Return the (x, y) coordinate for the center point of the cell that contains the specified text.  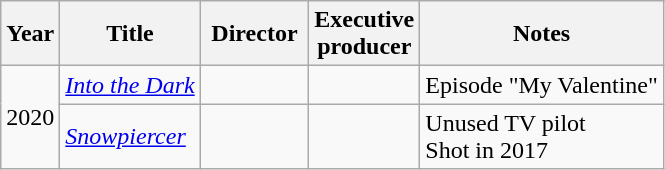
2020 (30, 118)
Title (130, 34)
Executiveproducer (364, 34)
Unused TV pilotShot in 2017 (542, 136)
Episode "My Valentine" (542, 85)
Director (254, 34)
Snowpiercer (130, 136)
Into the Dark (130, 85)
Year (30, 34)
Notes (542, 34)
